Find where the given text appears and provide that cell's center as [X, Y] coordinate. 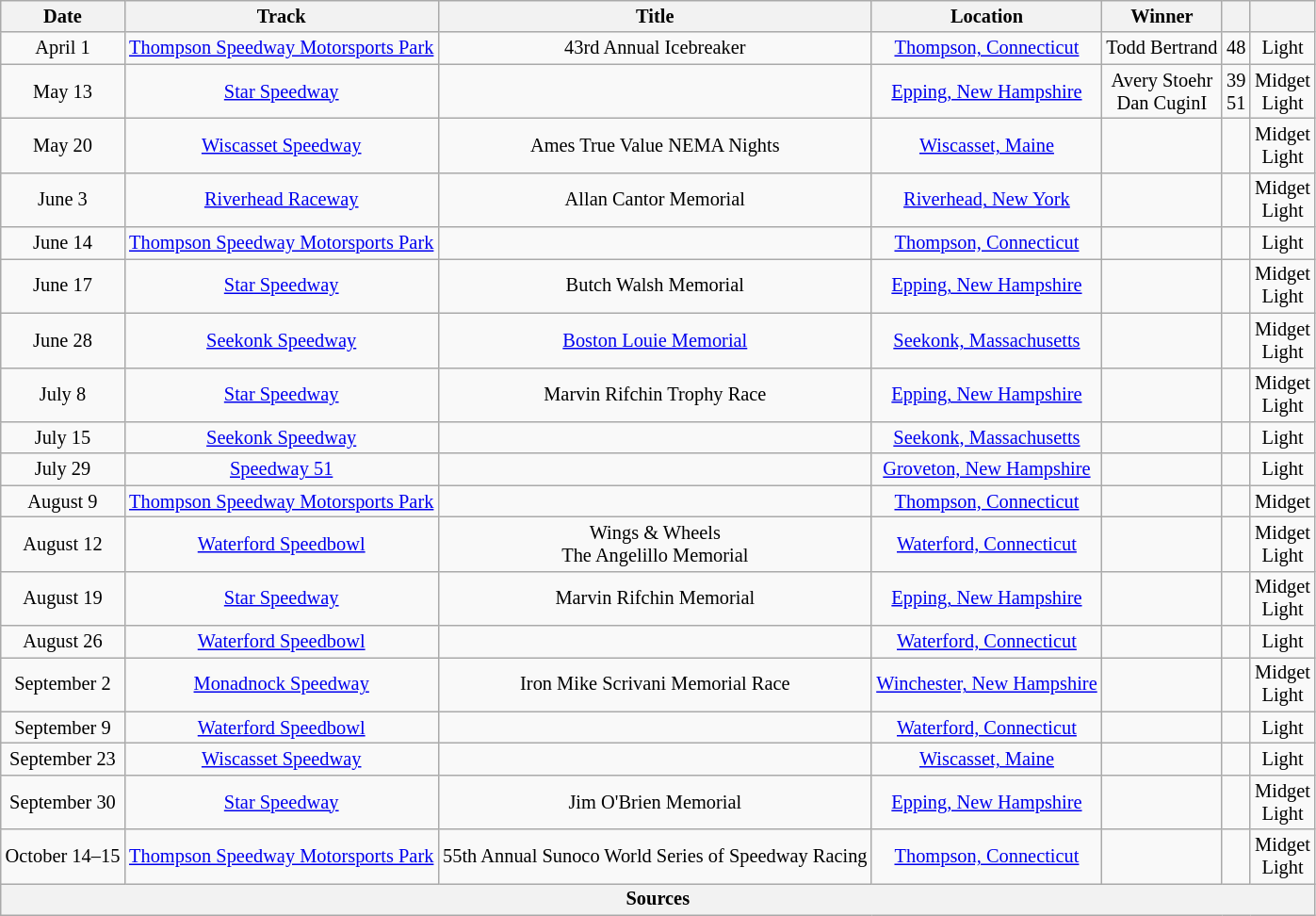
55th Annual Sunoco World Series of Speedway Racing [655, 857]
September 30 [62, 802]
July 29 [62, 469]
June 3 [62, 200]
Iron Mike Scrivani Memorial Race [655, 684]
Butch Walsh Memorial [655, 286]
September 9 [62, 728]
Allan Cantor Memorial [655, 200]
48 [1236, 48]
October 14–15 [62, 857]
Avery StoehrDan CuginI [1162, 91]
Sources [658, 899]
Date [62, 16]
September 2 [62, 684]
June 17 [62, 286]
June 28 [62, 340]
Title [655, 16]
Marvin Rifchin Trophy Race [655, 395]
Groveton, New Hampshire [986, 469]
Winner [1162, 16]
Midget [1283, 501]
May 13 [62, 91]
Boston Louie Memorial [655, 340]
August 26 [62, 642]
Track [281, 16]
April 1 [62, 48]
Todd Bertrand [1162, 48]
July 8 [62, 395]
Jim O'Brien Memorial [655, 802]
Winchester, New Hampshire [986, 684]
3951 [1236, 91]
August 19 [62, 598]
Monadnock Speedway [281, 684]
Speedway 51 [281, 469]
43rd Annual Icebreaker [655, 48]
Location [986, 16]
Ames True Value NEMA Nights [655, 145]
August 9 [62, 501]
August 12 [62, 544]
Riverhead Raceway [281, 200]
Marvin Rifchin Memorial [655, 598]
June 14 [62, 243]
May 20 [62, 145]
September 23 [62, 759]
Riverhead, New York [986, 200]
Wings & WheelsThe Angelillo Memorial [655, 544]
July 15 [62, 437]
